Search for the cell housing the specified text and yield its [X, Y] center coordinate. 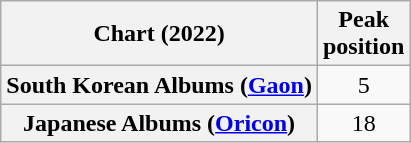
Japanese Albums (Oricon) [160, 123]
Chart (2022) [160, 34]
Peakposition [363, 34]
5 [363, 85]
18 [363, 123]
South Korean Albums (Gaon) [160, 85]
